Identify which cell holds the provided text, then report its [x, y] central coordinate. 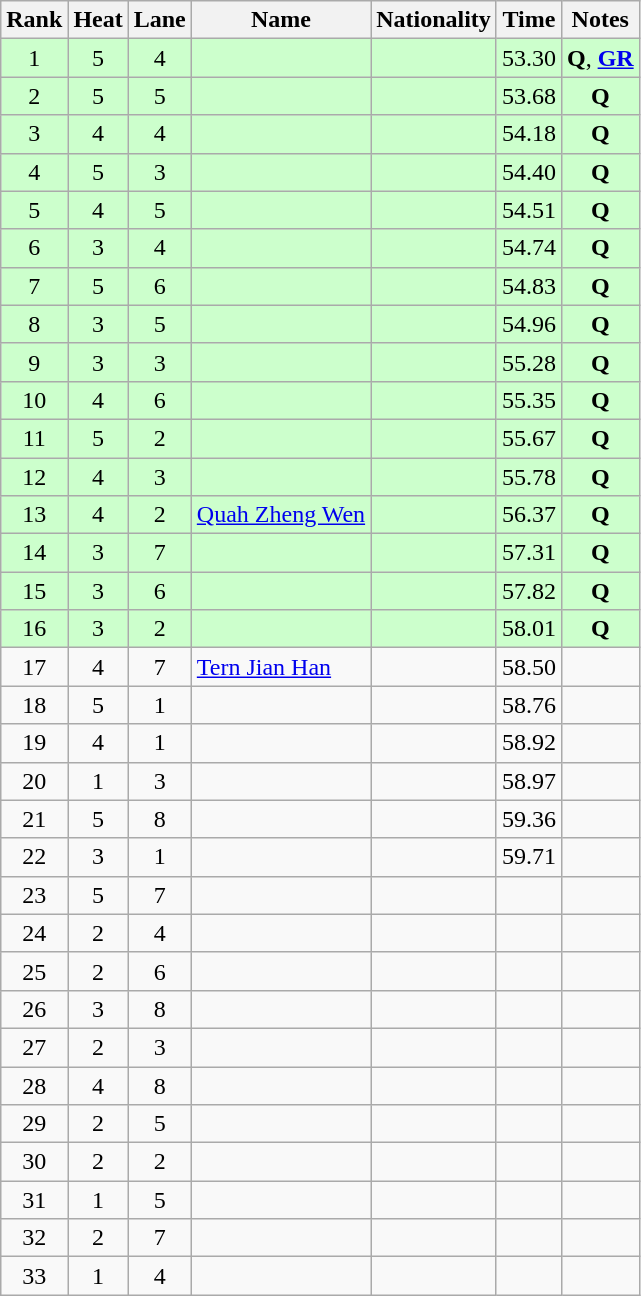
27 [34, 1047]
19 [34, 743]
54.96 [528, 324]
Quah Zheng Wen [280, 515]
55.28 [528, 362]
33 [34, 1276]
56.37 [528, 515]
14 [34, 553]
Notes [600, 20]
11 [34, 438]
20 [34, 781]
54.83 [528, 286]
24 [34, 933]
17 [34, 667]
30 [34, 1162]
57.31 [528, 553]
58.76 [528, 705]
23 [34, 895]
15 [34, 591]
53.30 [528, 58]
9 [34, 362]
13 [34, 515]
Rank [34, 20]
54.40 [528, 172]
10 [34, 400]
54.51 [528, 210]
29 [34, 1124]
Nationality [434, 20]
31 [34, 1200]
Name [280, 20]
55.78 [528, 477]
58.92 [528, 743]
58.50 [528, 667]
Lane [160, 20]
12 [34, 477]
26 [34, 1009]
55.67 [528, 438]
21 [34, 819]
57.82 [528, 591]
Tern Jian Han [280, 667]
54.18 [528, 134]
18 [34, 705]
59.36 [528, 819]
28 [34, 1085]
58.97 [528, 781]
Heat [98, 20]
54.74 [528, 248]
58.01 [528, 629]
32 [34, 1238]
Time [528, 20]
25 [34, 971]
53.68 [528, 96]
59.71 [528, 857]
22 [34, 857]
55.35 [528, 400]
16 [34, 629]
Q, GR [600, 58]
